Pinpoint the cell where the given text exists, returning its (x, y) midpoint coordinate. 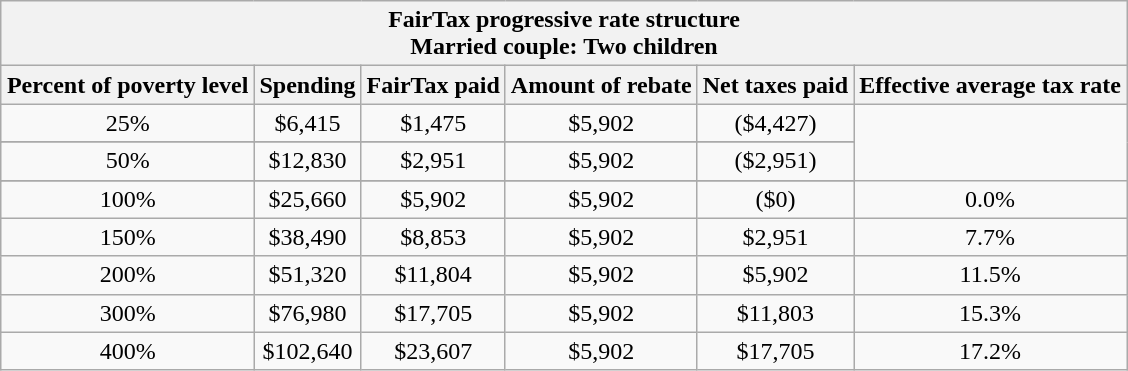
17.2% (990, 351)
$102,640 (308, 351)
$11,804 (433, 275)
11.5% (990, 275)
Percent of poverty level (128, 85)
$51,320 (308, 275)
$11,803 (775, 313)
$25,660 (308, 199)
($0) (775, 199)
25% (128, 123)
400% (128, 351)
$8,853 (433, 237)
($2,951) (775, 161)
0.0% (990, 199)
50% (128, 161)
$1,475 (433, 123)
$6,415 (308, 123)
$76,980 (308, 313)
Net taxes paid (775, 85)
Amount of rebate (601, 85)
($4,427) (775, 123)
7.7% (990, 237)
Spending (308, 85)
$12,830 (308, 161)
15.3% (990, 313)
FairTax paid (433, 85)
150% (128, 237)
200% (128, 275)
$38,490 (308, 237)
Effective average tax rate (990, 85)
300% (128, 313)
FairTax progressive rate structureMarried couple: Two children (564, 34)
100% (128, 199)
$23,607 (433, 351)
